Return the (x, y) coordinate for the center point of the cell that contains the specified text.  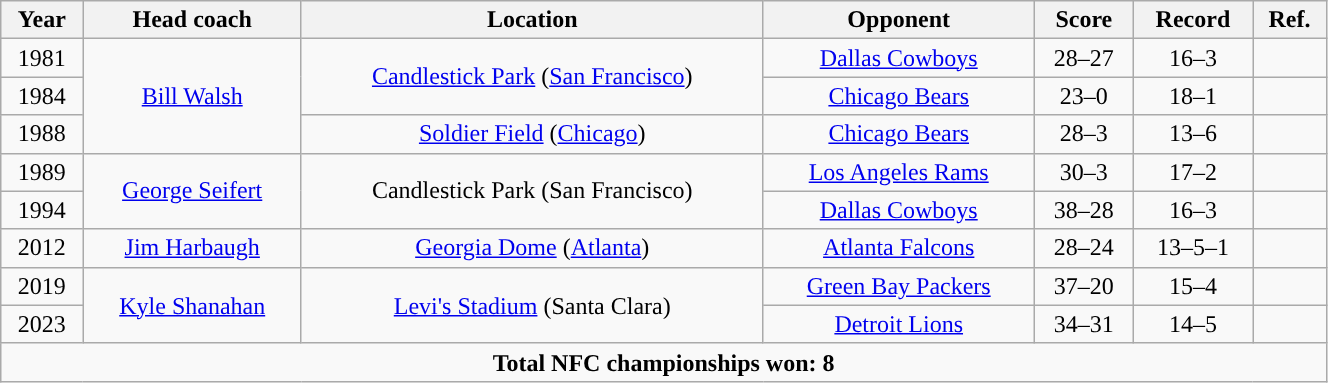
13–6 (1192, 134)
1988 (42, 134)
Soldier Field (Chicago) (532, 134)
28–24 (1084, 248)
2019 (42, 286)
28–27 (1084, 58)
Year (42, 20)
Atlanta Falcons (898, 248)
18–1 (1192, 96)
Location (532, 20)
15–4 (1192, 286)
2023 (42, 324)
30–3 (1084, 172)
Head coach (192, 20)
1994 (42, 210)
Georgia Dome (Atlanta) (532, 248)
Opponent (898, 20)
2012 (42, 248)
Kyle Shanahan (192, 305)
Score (1084, 20)
Total NFC championships won: 8 (664, 362)
37–20 (1084, 286)
Green Bay Packers (898, 286)
1984 (42, 96)
28–3 (1084, 134)
Detroit Lions (898, 324)
13–5–1 (1192, 248)
Record (1192, 20)
14–5 (1192, 324)
17–2 (1192, 172)
1981 (42, 58)
38–28 (1084, 210)
Levi's Stadium (Santa Clara) (532, 305)
George Seifert (192, 191)
Los Angeles Rams (898, 172)
23–0 (1084, 96)
1989 (42, 172)
34–31 (1084, 324)
Bill Walsh (192, 96)
Jim Harbaugh (192, 248)
Ref. (1290, 20)
